Capture the cell that displays the provided text and extract its (x, y) central coordinate. 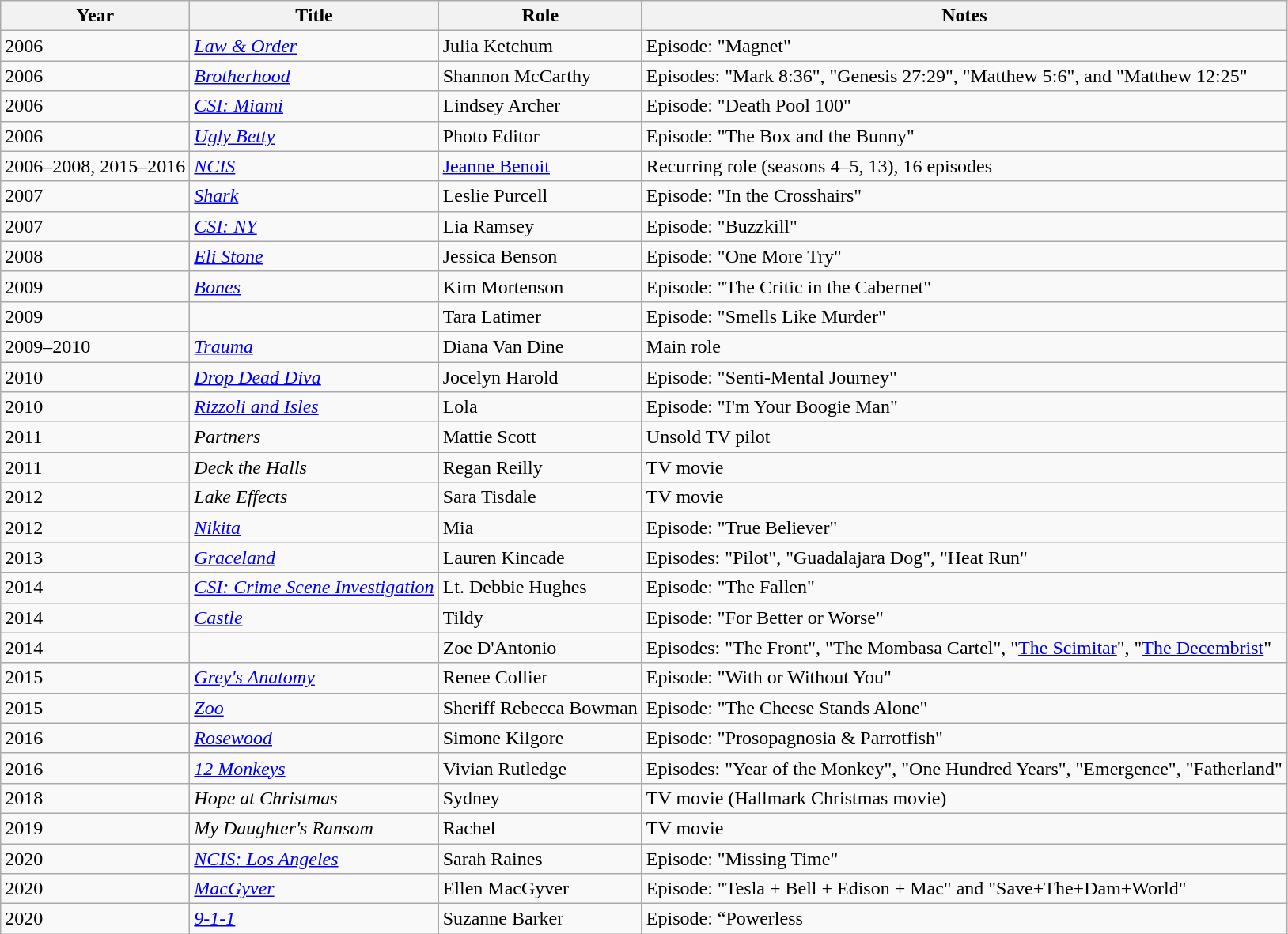
9-1-1 (314, 919)
Notes (964, 16)
TV movie (Hallmark Christmas movie) (964, 798)
Rachel (540, 828)
Episode: "In the Crosshairs" (964, 196)
MacGyver (314, 889)
Brotherhood (314, 76)
Zoo (314, 708)
Diana Van Dine (540, 346)
2009–2010 (95, 346)
Drop Dead Diva (314, 377)
Tildy (540, 618)
Episode: "Tesla + Bell + Edison + Mac" and "Save+The+Dam+World" (964, 889)
CSI: NY (314, 226)
Jessica Benson (540, 256)
Rosewood (314, 738)
Bones (314, 286)
Zoe D'Antonio (540, 648)
Episodes: "Year of the Monkey", "One Hundred Years", "Emergence", "Fatherland" (964, 768)
Episode: "Magnet" (964, 46)
Lt. Debbie Hughes (540, 588)
Main role (964, 346)
Photo Editor (540, 136)
Ugly Betty (314, 136)
Renee Collier (540, 678)
Mia (540, 528)
Episode: "Missing Time" (964, 858)
Regan Reilly (540, 467)
Lauren Kincade (540, 558)
2006–2008, 2015–2016 (95, 166)
Title (314, 16)
Trauma (314, 346)
Eli Stone (314, 256)
NCIS: Los Angeles (314, 858)
Episodes: "Mark 8:36", "Genesis 27:29", "Matthew 5:6", and "Matthew 12:25" (964, 76)
Jeanne Benoit (540, 166)
Episode: "I'm Your Boogie Man" (964, 407)
Partners (314, 437)
Episode: “Powerless (964, 919)
2008 (95, 256)
Simone Kilgore (540, 738)
Suzanne Barker (540, 919)
NCIS (314, 166)
12 Monkeys (314, 768)
2013 (95, 558)
Episode: "Senti-Mental Journey" (964, 377)
Ellen MacGyver (540, 889)
CSI: Crime Scene Investigation (314, 588)
My Daughter's Ransom (314, 828)
2019 (95, 828)
Recurring role (seasons 4–5, 13), 16 episodes (964, 166)
Rizzoli and Isles (314, 407)
Episode: "For Better or Worse" (964, 618)
Episode: "The Cheese Stands Alone" (964, 708)
Episode: "Prosopagnosia & Parrotfish" (964, 738)
Episodes: "The Front", "The Mombasa Cartel", "The Scimitar", "The Decembrist" (964, 648)
Kim Mortenson (540, 286)
Sarah Raines (540, 858)
Nikita (314, 528)
Episodes: "Pilot", "Guadalajara Dog", "Heat Run" (964, 558)
CSI: Miami (314, 106)
Shark (314, 196)
Lindsey Archer (540, 106)
Graceland (314, 558)
Hope at Christmas (314, 798)
Jocelyn Harold (540, 377)
Castle (314, 618)
Leslie Purcell (540, 196)
Sydney (540, 798)
Shannon McCarthy (540, 76)
Episode: "Buzzkill" (964, 226)
Episode: "The Box and the Bunny" (964, 136)
Episode: "The Critic in the Cabernet" (964, 286)
Sara Tisdale (540, 497)
Unsold TV pilot (964, 437)
Lola (540, 407)
Episode: "One More Try" (964, 256)
Julia Ketchum (540, 46)
Role (540, 16)
Episode: "Smells Like Murder" (964, 316)
Grey's Anatomy (314, 678)
Lake Effects (314, 497)
Episode: "The Fallen" (964, 588)
Episode: "With or Without You" (964, 678)
Lia Ramsey (540, 226)
Law & Order (314, 46)
Tara Latimer (540, 316)
Vivian Rutledge (540, 768)
Episode: "True Believer" (964, 528)
Year (95, 16)
2018 (95, 798)
Sheriff Rebecca Bowman (540, 708)
Episode: "Death Pool 100" (964, 106)
Mattie Scott (540, 437)
Deck the Halls (314, 467)
